Scan for the cell matching the given text and deliver its (x, y) coordinate at center. 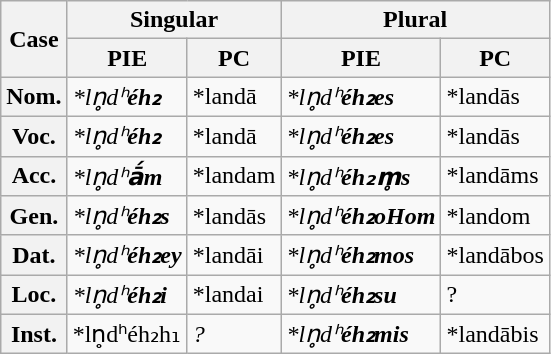
Singular (174, 20)
*landai (234, 295)
*ln̥dʰéh₂m̥s (361, 176)
Dat. (34, 255)
*landābos (495, 255)
Loc. (34, 295)
Nom. (34, 97)
*landāms (495, 176)
*ln̥dʰéh₂i (127, 295)
*ln̥dʰéh₂su (361, 295)
Gen. (34, 216)
*landāi (234, 255)
Acc. (34, 176)
*landābis (495, 334)
*ln̥dʰéh₂h₁ (127, 334)
Inst. (34, 334)
*ln̥dʰéh₂oHom (361, 216)
Case (34, 39)
*ln̥dʰéh₂mis (361, 334)
*ln̥dʰéh₂mos (361, 255)
*ln̥dʰéh₂s (127, 216)
Plural (415, 20)
*ln̥dʰéh₂ey (127, 255)
Voc. (34, 136)
*landam (234, 176)
*ln̥dʰā́m (127, 176)
*landom (495, 216)
